Capture the cell that displays the provided text and extract its [x, y] central coordinate. 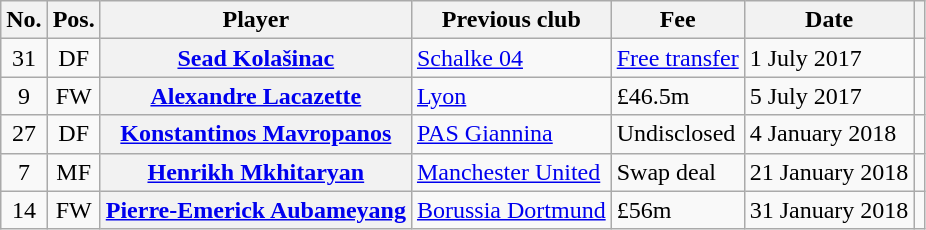
Fee [678, 20]
£46.5m [678, 96]
Konstantinos Mavropanos [256, 134]
Henrikh Mkhitaryan [256, 172]
Date [829, 20]
Pierre-Emerick Aubameyang [256, 210]
Player [256, 20]
£56m [678, 210]
Previous club [511, 20]
21 January 2018 [829, 172]
MF [74, 172]
14 [24, 210]
Undisclosed [678, 134]
4 January 2018 [829, 134]
PAS Giannina [511, 134]
Borussia Dortmund [511, 210]
Sead Kolašinac [256, 58]
Alexandre Lacazette [256, 96]
Lyon [511, 96]
1 July 2017 [829, 58]
5 July 2017 [829, 96]
31 January 2018 [829, 210]
Schalke 04 [511, 58]
Manchester United [511, 172]
7 [24, 172]
Pos. [74, 20]
No. [24, 20]
9 [24, 96]
27 [24, 134]
31 [24, 58]
Free transfer [678, 58]
Swap deal [678, 172]
